Return the [x, y] coordinate for the center point of the cell that contains the specified text.  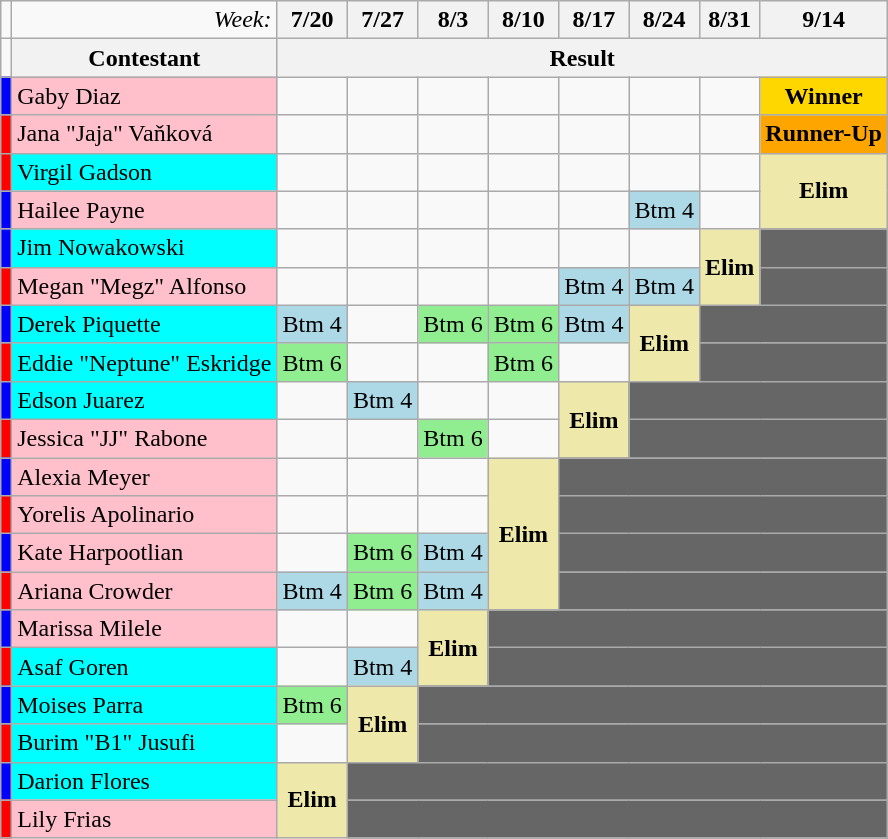
Runner-Up [824, 134]
Result [582, 58]
8/10 [523, 20]
Eddie "Neptune" Eskridge [144, 362]
Alexia Meyer [144, 477]
7/20 [312, 20]
Moises Parra [144, 705]
9/14 [824, 20]
Kate Harpootlian [144, 553]
8/31 [729, 20]
8/17 [594, 20]
Lily Frias [144, 819]
8/3 [453, 20]
Derek Piquette [144, 324]
Marissa Milele [144, 629]
Hailee Payne [144, 210]
Gaby Diaz [144, 96]
Ariana Crowder [144, 591]
Jessica "JJ" Rabone [144, 438]
Edson Juarez [144, 400]
Virgil Gadson [144, 172]
Week: [144, 20]
7/27 [382, 20]
Jim Nowakowski [144, 248]
Burim "B1" Jusufi [144, 743]
Asaf Goren [144, 667]
Winner [824, 96]
Jana "Jaja" Vaňková [144, 134]
8/24 [664, 20]
Darion Flores [144, 781]
Yorelis Apolinario [144, 515]
Contestant [144, 58]
Megan "Megz" Alfonso [144, 286]
